Locate the cell with the specified text and output its (x, y) center coordinate. 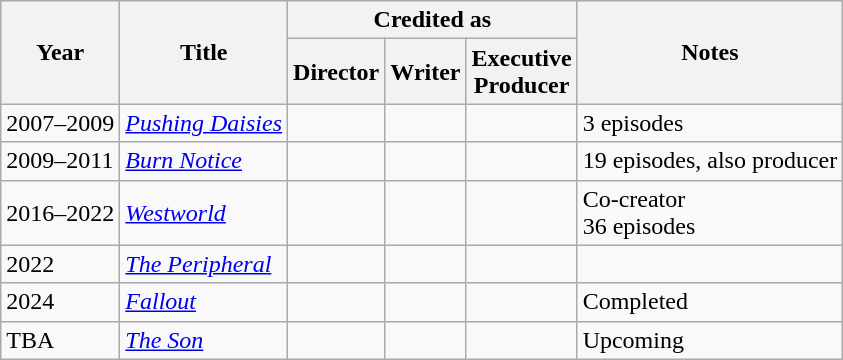
2022 (60, 264)
3 episodes (710, 123)
2024 (60, 302)
The Peripheral (204, 264)
2009–2011 (60, 161)
Co-creator36 episodes (710, 212)
TBA (60, 340)
2007–2009 (60, 123)
Credited as (433, 20)
19 episodes, also producer (710, 161)
Westworld (204, 212)
Notes (710, 52)
Year (60, 52)
Pushing Daisies (204, 123)
Writer (426, 72)
Director (336, 72)
2016–2022 (60, 212)
Title (204, 52)
Fallout (204, 302)
Upcoming (710, 340)
ExecutiveProducer (522, 72)
Burn Notice (204, 161)
Completed (710, 302)
The Son (204, 340)
